Find where the given text appears and provide that cell's center as [X, Y] coordinate. 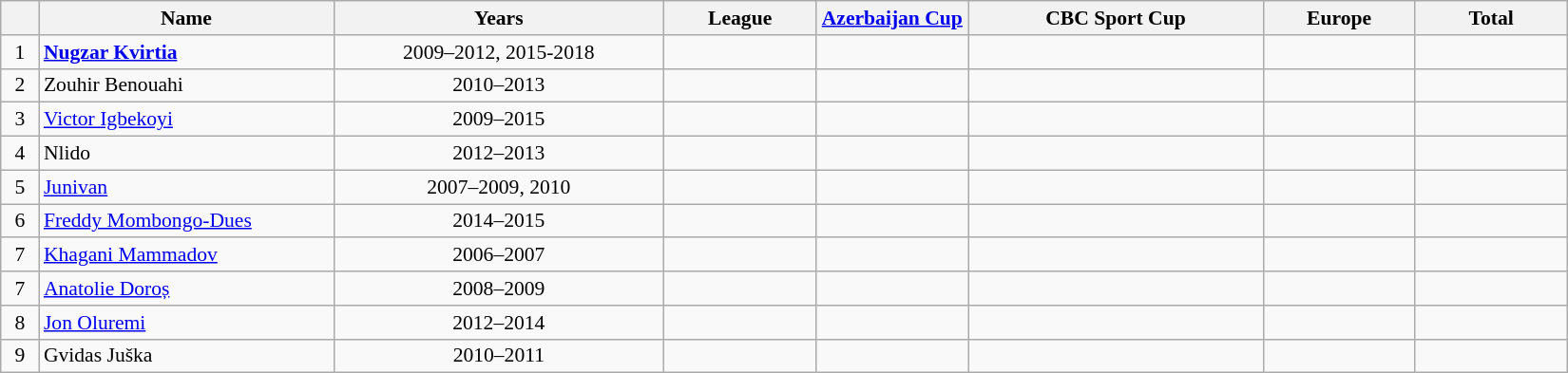
Years [499, 18]
Victor Igbekoyi [186, 120]
Gvidas Juška [186, 356]
1 [20, 52]
Anatolie Doroș [186, 289]
2 [20, 85]
2010–2011 [499, 356]
Khagani Mammadov [186, 255]
Name [186, 18]
2009–2012, 2015-2018 [499, 52]
6 [20, 221]
2006–2007 [499, 255]
Zouhir Benouahi [186, 85]
League [740, 18]
2012–2014 [499, 323]
3 [20, 120]
9 [20, 356]
4 [20, 154]
2007–2009, 2010 [499, 187]
Nlido [186, 154]
2012–2013 [499, 154]
2014–2015 [499, 221]
2009–2015 [499, 120]
Azerbaijan Cup [892, 18]
Freddy Mombongo-Dues [186, 221]
Total [1491, 18]
Jon Oluremi [186, 323]
2008–2009 [499, 289]
2010–2013 [499, 85]
5 [20, 187]
CBC Sport Cup [1116, 18]
Europe [1339, 18]
Junivan [186, 187]
8 [20, 323]
Nugzar Kvirtia [186, 52]
